Pinpoint the cell where the given text exists, returning its (X, Y) midpoint coordinate. 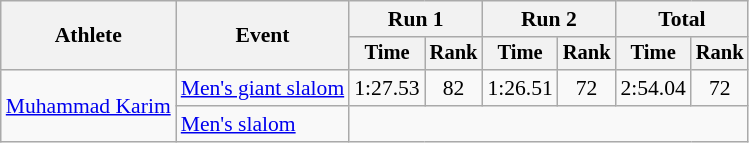
Event (263, 36)
Men's slalom (263, 124)
1:27.53 (386, 88)
Athlete (88, 36)
82 (454, 88)
1:26.51 (520, 88)
2:54.04 (652, 88)
Total (682, 19)
Muhammad Karim (88, 106)
Run 2 (548, 19)
Men's giant slalom (263, 88)
Run 1 (416, 19)
